Identify which cell holds the provided text, then report its [x, y] central coordinate. 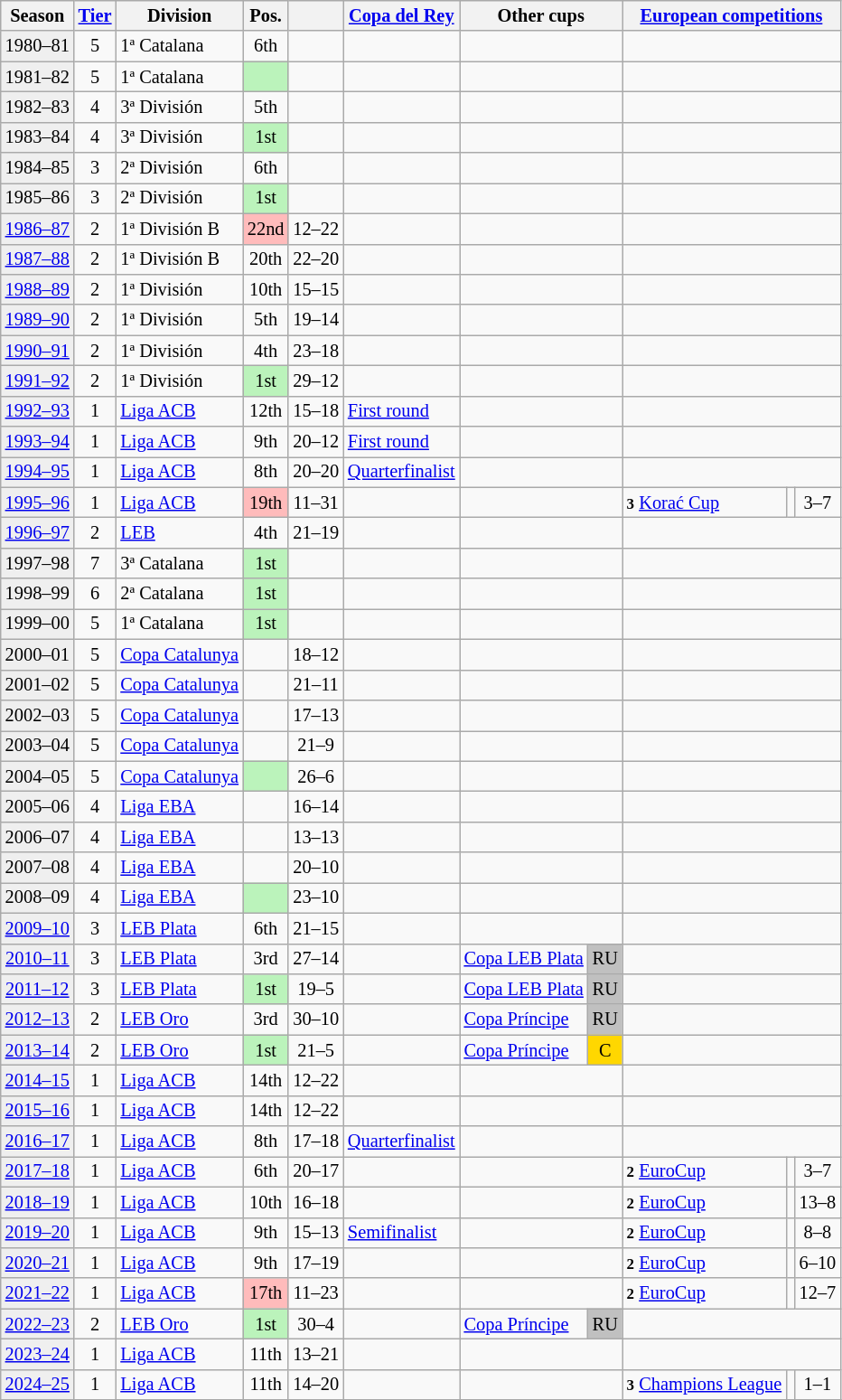
22–20 [316, 259]
1999–00 [38, 624]
20–20 [316, 472]
13–13 [316, 837]
12th [266, 411]
22nd [266, 229]
26–6 [316, 776]
2013–14 [38, 1050]
2023–24 [38, 1354]
21–9 [316, 746]
1983–84 [38, 137]
13–21 [316, 1354]
2004–05 [38, 776]
13–8 [818, 1202]
2007–08 [38, 868]
3 Korać Cup [705, 503]
1982–83 [38, 107]
8–8 [818, 1233]
1–1 [818, 1385]
19–14 [316, 320]
16–14 [316, 806]
6–10 [818, 1263]
2020–21 [38, 1263]
20–12 [316, 442]
15–15 [316, 289]
23–10 [316, 897]
2015–16 [38, 1111]
1996–97 [38, 532]
Tier [96, 15]
2016–17 [38, 1142]
2011–12 [38, 989]
2014–15 [38, 1080]
12–7 [818, 1293]
2ª Catalana [179, 594]
2002–03 [38, 715]
19th [266, 503]
20–17 [316, 1171]
1980–81 [38, 46]
11–31 [316, 503]
1998–99 [38, 594]
1992–93 [38, 411]
2001–02 [38, 685]
30–4 [316, 1324]
2009–10 [38, 928]
21–11 [316, 685]
2012–13 [38, 1019]
1994–95 [38, 472]
Season [38, 15]
1981–82 [38, 77]
Division [179, 15]
Pos. [266, 15]
C [605, 1050]
2005–06 [38, 806]
2006–07 [38, 837]
Copa del Rey [401, 15]
15–18 [316, 411]
3 Champions League [705, 1385]
Semifinalist [401, 1233]
1991–92 [38, 381]
2024–25 [38, 1385]
1993–94 [38, 442]
1989–90 [38, 320]
23–18 [316, 351]
29–12 [316, 381]
2022–23 [38, 1324]
11–23 [316, 1293]
17th [266, 1293]
1987–88 [38, 259]
Other cups [541, 15]
LEB [179, 532]
6 [96, 594]
21–5 [316, 1050]
30–10 [316, 1019]
1988–89 [38, 289]
14–20 [316, 1385]
20–10 [316, 868]
27–14 [316, 959]
European competitions [732, 15]
1985–86 [38, 198]
2019–20 [38, 1233]
1984–85 [38, 168]
1997–98 [38, 563]
17–18 [316, 1142]
17–19 [316, 1263]
2000–01 [38, 654]
18–12 [316, 654]
3ª Catalana [179, 563]
15–13 [316, 1233]
1986–87 [38, 229]
1995–96 [38, 503]
1990–91 [38, 351]
19–5 [316, 989]
20th [266, 259]
21–19 [316, 532]
7 [96, 563]
16–18 [316, 1202]
2003–04 [38, 746]
2017–18 [38, 1171]
2010–11 [38, 959]
21–15 [316, 928]
2021–22 [38, 1293]
2018–19 [38, 1202]
2008–09 [38, 897]
17–13 [316, 715]
